Scan for the cell matching the given text and deliver its (x, y) coordinate at center. 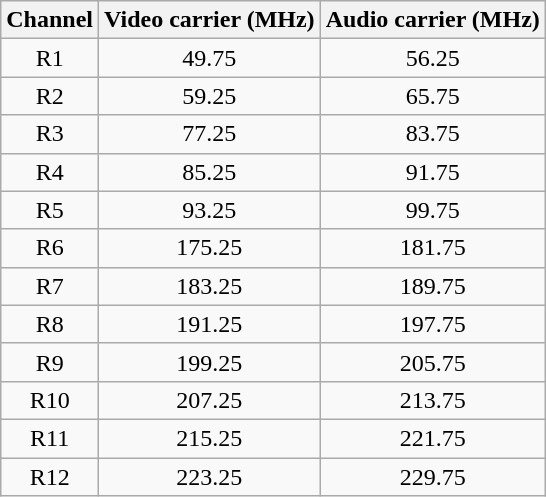
199.25 (210, 362)
Channel (50, 20)
R7 (50, 286)
R8 (50, 324)
191.25 (210, 324)
77.25 (210, 134)
221.75 (432, 438)
R3 (50, 134)
Audio carrier (MHz) (432, 20)
229.75 (432, 477)
65.75 (432, 96)
59.25 (210, 96)
R12 (50, 477)
189.75 (432, 286)
R4 (50, 172)
91.75 (432, 172)
181.75 (432, 248)
197.75 (432, 324)
213.75 (432, 400)
R5 (50, 210)
R6 (50, 248)
183.25 (210, 286)
207.25 (210, 400)
85.25 (210, 172)
R10 (50, 400)
Video carrier (MHz) (210, 20)
205.75 (432, 362)
93.25 (210, 210)
49.75 (210, 58)
223.25 (210, 477)
R2 (50, 96)
175.25 (210, 248)
R11 (50, 438)
R9 (50, 362)
56.25 (432, 58)
99.75 (432, 210)
R1 (50, 58)
83.75 (432, 134)
215.25 (210, 438)
